Find where the given text appears and provide that cell's center as [x, y] coordinate. 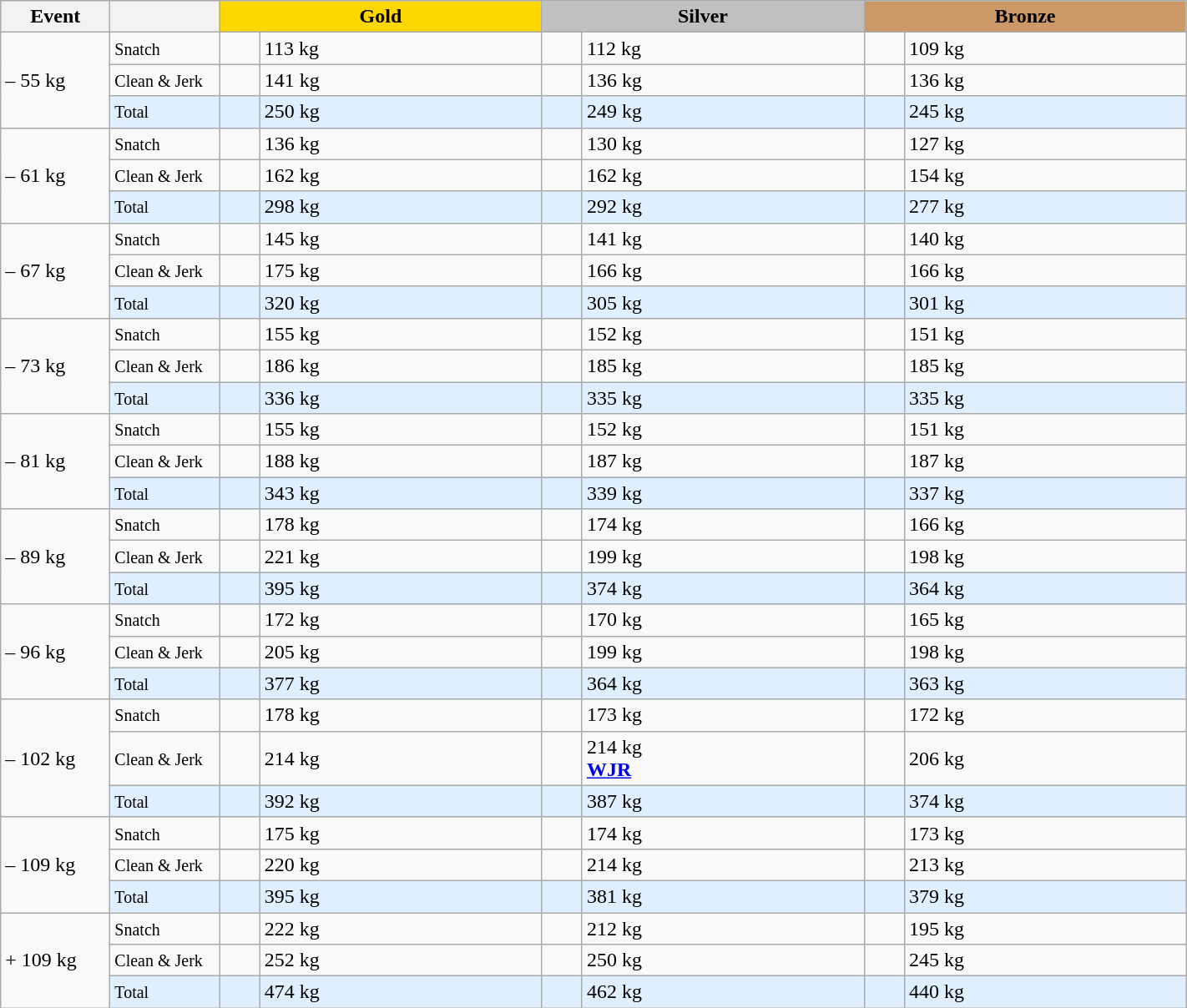
298 kg [401, 207]
379 kg [1045, 896]
– 67 kg [55, 270]
130 kg [723, 144]
– 109 kg [55, 864]
213 kg [1045, 864]
339 kg [723, 493]
Bronze [1025, 17]
474 kg [401, 992]
– 73 kg [55, 365]
140 kg [1045, 239]
109 kg [1045, 48]
212 kg [723, 929]
186 kg [401, 365]
+ 109 kg [55, 960]
214 kgWJR [723, 758]
292 kg [723, 207]
220 kg [401, 864]
440 kg [1045, 992]
221 kg [401, 557]
462 kg [723, 992]
205 kg [401, 652]
343 kg [401, 493]
112 kg [723, 48]
301 kg [1045, 302]
– 81 kg [55, 461]
– 61 kg [55, 175]
277 kg [1045, 207]
377 kg [401, 683]
252 kg [401, 960]
165 kg [1045, 620]
113 kg [401, 48]
170 kg [723, 620]
– 96 kg [55, 652]
381 kg [723, 896]
195 kg [1045, 929]
363 kg [1045, 683]
– 89 kg [55, 557]
305 kg [723, 302]
– 55 kg [55, 80]
206 kg [1045, 758]
127 kg [1045, 144]
336 kg [401, 398]
387 kg [723, 801]
154 kg [1045, 175]
Event [55, 17]
222 kg [401, 929]
– 102 kg [55, 758]
Gold [381, 17]
Silver [703, 17]
320 kg [401, 302]
249 kg [723, 112]
188 kg [401, 461]
392 kg [401, 801]
145 kg [401, 239]
337 kg [1045, 493]
